Return the [X, Y] coordinate for the center point of the cell that contains the specified text.  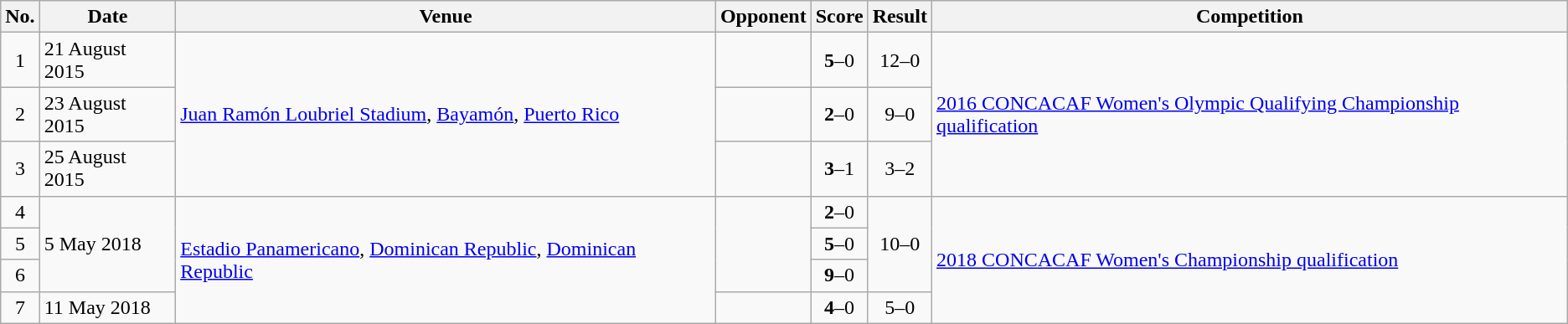
Venue [446, 17]
Juan Ramón Loubriel Stadium, Bayamón, Puerto Rico [446, 114]
5 May 2018 [107, 244]
12–0 [900, 60]
3–2 [900, 169]
11 May 2018 [107, 307]
2 [20, 114]
21 August 2015 [107, 60]
Score [839, 17]
No. [20, 17]
2016 CONCACAF Women's Olympic Qualifying Championship qualification [1250, 114]
Competition [1250, 17]
Result [900, 17]
5 [20, 244]
Estadio Panamericano, Dominican Republic, Dominican Republic [446, 260]
1 [20, 60]
25 August 2015 [107, 169]
Opponent [763, 17]
10–0 [900, 244]
3–1 [839, 169]
23 August 2015 [107, 114]
4–0 [839, 307]
3 [20, 169]
7 [20, 307]
4 [20, 212]
6 [20, 275]
Date [107, 17]
2018 CONCACAF Women's Championship qualification [1250, 260]
